Locate the cell with the specified text and output its (x, y) center coordinate. 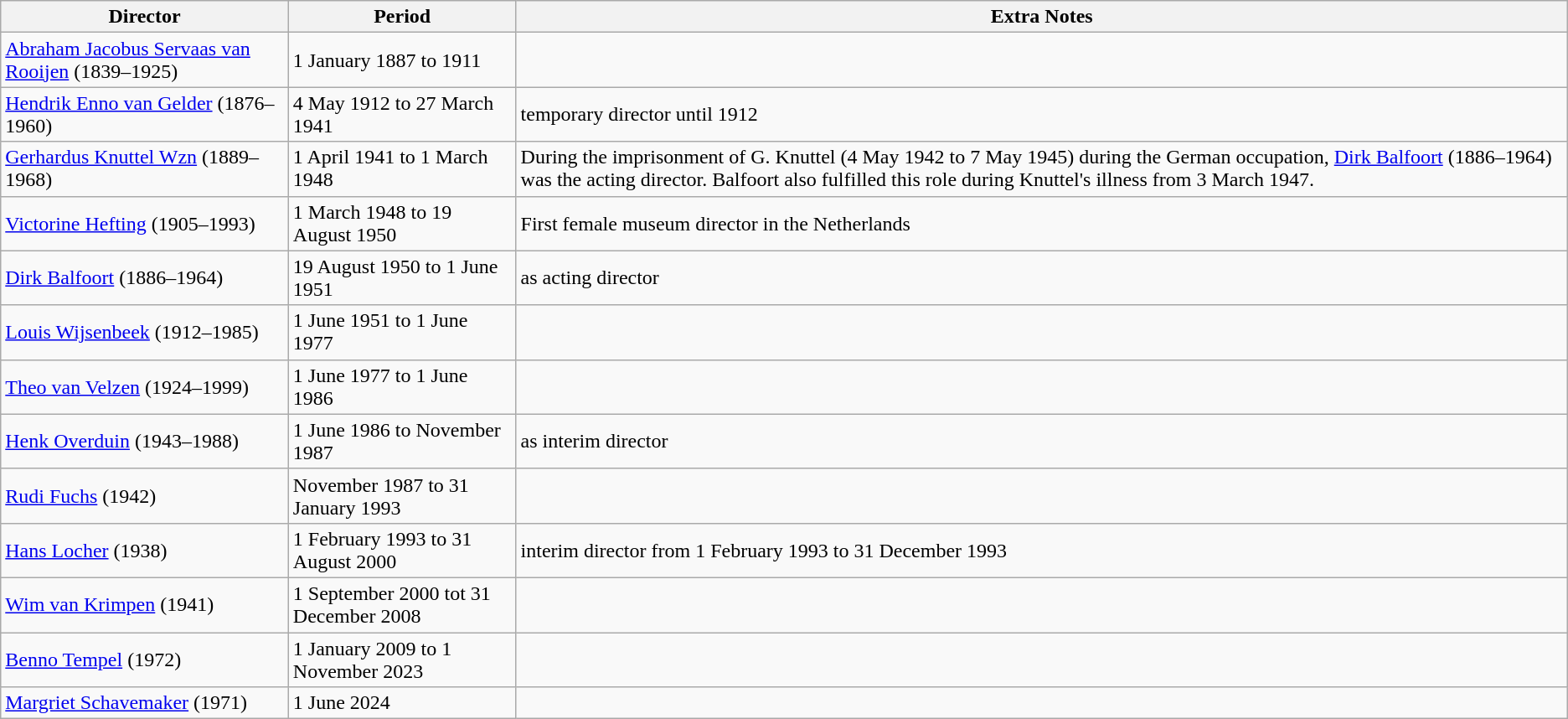
1 June 1986 to November 1987 (402, 441)
interim director from 1 February 1993 to 31 December 1993 (1042, 550)
4 May 1912 to 27 March 1941 (402, 114)
1 September 2000 tot 31 December 2008 (402, 605)
as acting director (1042, 278)
Benno Tempel (1972) (145, 659)
Margriet Schavemaker (1971) (145, 703)
Gerhardus Knuttel Wzn (1889–1968) (145, 169)
Period (402, 17)
Abraham Jacobus Servaas van Rooijen (1839–1925) (145, 60)
Victorine Hefting (1905–1993) (145, 223)
Hans Locher (1938) (145, 550)
Louis Wijsenbeek (1912–1985) (145, 332)
1 January 2009 to 1 November 2023 (402, 659)
1 April 1941 to 1 March 1948 (402, 169)
1 February 1993 to 31 August 2000 (402, 550)
19 August 1950 to 1 June 1951 (402, 278)
Hendrik Enno van Gelder (1876–1960) (145, 114)
November 1987 to 31 January 1993 (402, 496)
Director (145, 17)
1 March 1948 to 19 August 1950 (402, 223)
as interim director (1042, 441)
Extra Notes (1042, 17)
temporary director until 1912 (1042, 114)
1 June 1977 to 1 June 1986 (402, 387)
Henk Overduin (1943–1988) (145, 441)
1 January 1887 to 1911 (402, 60)
Rudi Fuchs (1942) (145, 496)
Dirk Balfoort (1886–1964) (145, 278)
Theo van Velzen (1924–1999) (145, 387)
Wim van Krimpen (1941) (145, 605)
1 June 1951 to 1 June 1977 (402, 332)
First female museum director in the Netherlands (1042, 223)
1 June 2024 (402, 703)
